Extract the (X, Y) coordinate from the center of the cell holding the provided text.  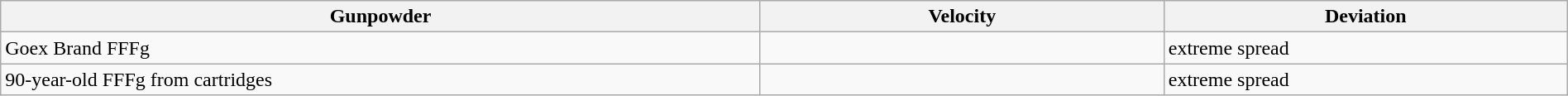
Velocity (962, 17)
Deviation (1365, 17)
Gunpowder (380, 17)
90-year-old FFFg from cartridges (380, 79)
Goex Brand FFFg (380, 48)
